Determine the [x, y] coordinate at the center of the cell enclosing the given text.  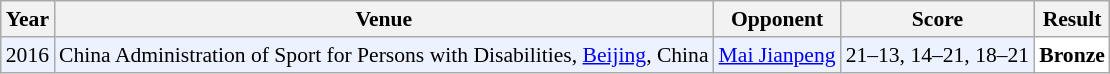
Opponent [778, 19]
Score [938, 19]
Mai Jianpeng [778, 55]
21–13, 14–21, 18–21 [938, 55]
2016 [28, 55]
China Administration of Sport for Persons with Disabilities, Beijing, China [384, 55]
Venue [384, 19]
Result [1072, 19]
Year [28, 19]
Bronze [1072, 55]
